Provide the (X, Y) coordinate of the cell's center where the given text is located.  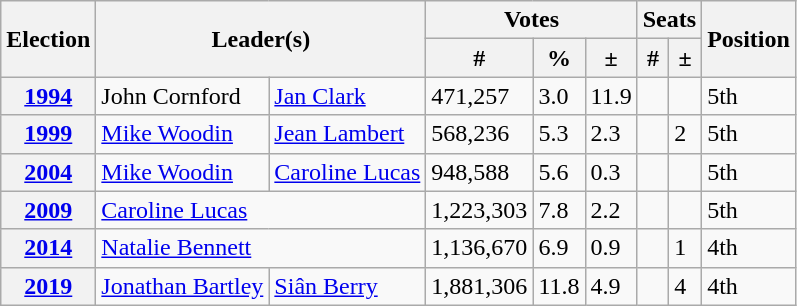
Position (749, 39)
568,236 (480, 134)
Jonathan Bartley (182, 286)
4 (686, 286)
6.9 (559, 248)
Natalie Bennett (261, 248)
Jan Clark (348, 96)
5.6 (559, 172)
Jean Lambert (348, 134)
1,136,670 (480, 248)
2.3 (611, 134)
1994 (48, 96)
% (559, 58)
0.3 (611, 172)
2.2 (611, 210)
5.3 (559, 134)
0.9 (611, 248)
Votes (532, 20)
John Cornford (182, 96)
948,588 (480, 172)
1999 (48, 134)
2019 (48, 286)
3.0 (559, 96)
2004 (48, 172)
Siân Berry (348, 286)
Election (48, 39)
1,223,303 (480, 210)
471,257 (480, 96)
Seats (669, 20)
4.9 (611, 286)
2 (686, 134)
11.9 (611, 96)
2009 (48, 210)
7.8 (559, 210)
1,881,306 (480, 286)
1 (686, 248)
2014 (48, 248)
11.8 (559, 286)
Leader(s) (261, 39)
